Scan for the cell matching the given text and deliver its [X, Y] coordinate at center. 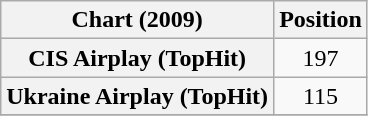
115 [321, 96]
Chart (2009) [138, 20]
CIS Airplay (TopHit) [138, 58]
197 [321, 58]
Position [321, 20]
Ukraine Airplay (TopHit) [138, 96]
